Search for the cell housing the specified text and yield its (X, Y) center coordinate. 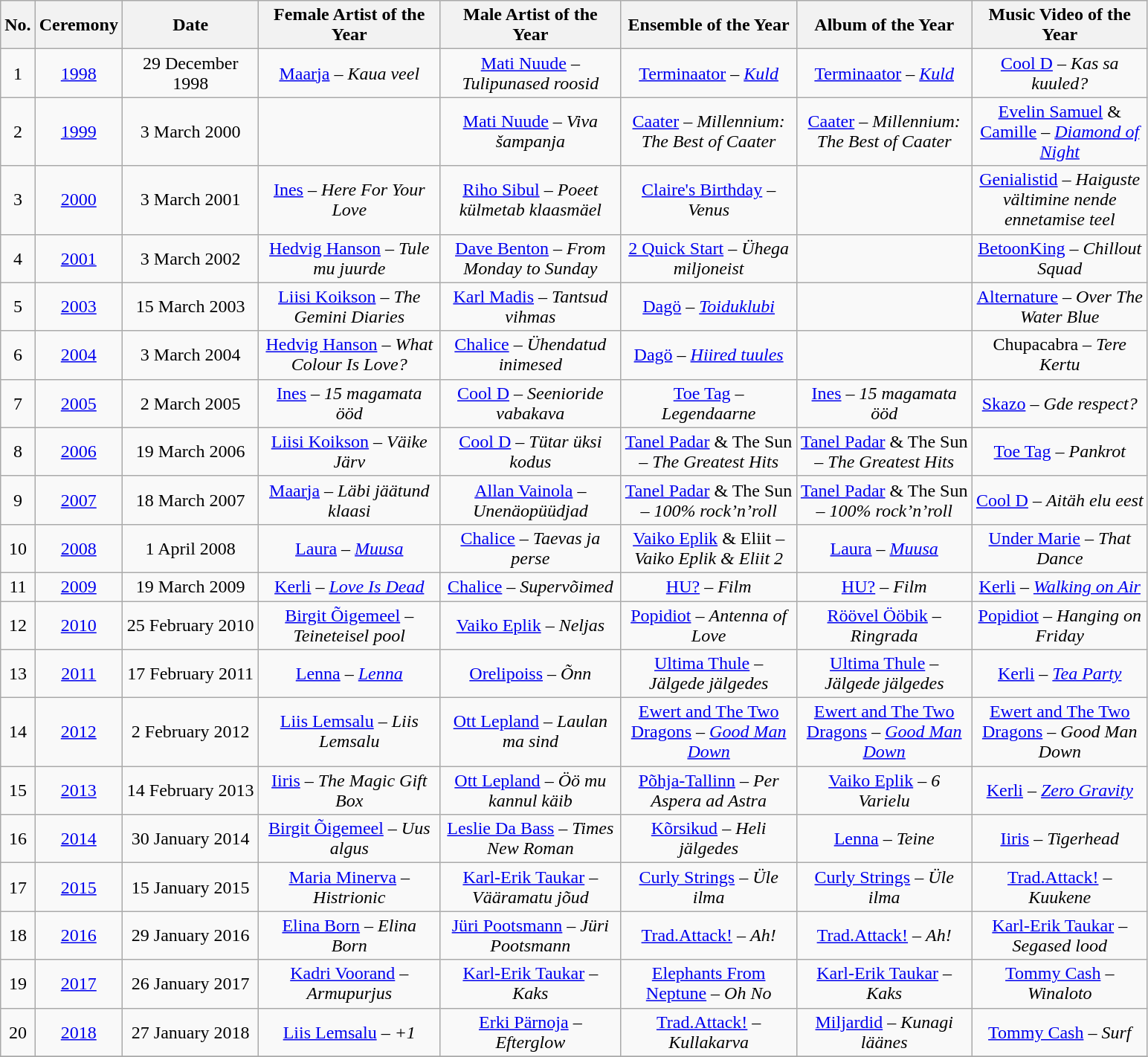
15 January 2015 (190, 888)
Elina Born – Elina Born (349, 935)
2015 (79, 888)
29 January 2016 (190, 935)
2017 (79, 984)
2006 (79, 452)
3 (18, 200)
Liisi Koikson – Väike Järv (349, 452)
Lenna – Teine (884, 838)
Leslie Da Bass – Times New Roman (531, 838)
Kadri Voorand – Armupurjus (349, 984)
27 January 2018 (190, 1032)
Chalice – Supervõimed (531, 586)
3 March 2001 (190, 200)
Genialistid – Haiguste vältimine nende ennetamise teel (1060, 200)
18 March 2007 (190, 500)
13 (18, 673)
2 (18, 132)
Female Artist of the Year (349, 25)
26 January 2017 (190, 984)
Maarja – Läbi jäätund klaasi (349, 500)
Mati Nuude – Viva šampanja (531, 132)
Liis Lemsalu – +1 (349, 1032)
Erki Pärnoja – Efterglow (531, 1032)
Jüri Pootsmann – Jüri Pootsmann (531, 935)
Kerli – Walking on Air (1060, 586)
Maria Minerva – Histrionic (349, 888)
Music Video of the Year (1060, 25)
Dagö – Toiduklubi (709, 306)
25 February 2010 (190, 624)
2008 (79, 549)
Karl-Erik Taukar – Vääramatu jõud (531, 888)
2 Quick Start – Ühega miljoneist (709, 259)
2016 (79, 935)
Kerli – Zero Gravity (1060, 791)
Birgit Õigemeel – Uus algus (349, 838)
Ines – Here For Your Love (349, 200)
Ott Lepland – Öö mu kannul käib (531, 791)
Mati Nuude – Tulipunased roosid (531, 73)
Claire's Birthday – Venus (709, 200)
Kerli – Love Is Dead (349, 586)
Evelin Samuel & Camille – Diamond of Night (1060, 132)
2014 (79, 838)
Birgit Õigemeel – Teineteisel pool (349, 624)
Ceremony (79, 25)
Kerli – Tea Party (1060, 673)
Dave Benton – From Monday to Sunday (531, 259)
Alternature – Over The Water Blue (1060, 306)
1 (18, 73)
Iiris – The Magic Gift Box (349, 791)
Karl Madis – Tantsud vihmas (531, 306)
Liisi Koikson – The Gemini Diaries (349, 306)
Vaiko Eplik & Eliit – Vaiko Eplik & Eliit 2 (709, 549)
2012 (79, 732)
Popidiot – Antenna of Love (709, 624)
19 (18, 984)
Ensemble of the Year (709, 25)
Lenna – Lenna (349, 673)
20 (18, 1032)
10 (18, 549)
Popidiot – Hanging on Friday (1060, 624)
16 (18, 838)
Trad.Attack! – Kuukene (1060, 888)
2000 (79, 200)
Liis Lemsalu – Liis Lemsalu (349, 732)
3 March 2004 (190, 355)
Male Artist of the Year (531, 25)
Skazo – Gde respect? (1060, 403)
11 (18, 586)
17 (18, 888)
17 February 2011 (190, 673)
BetoonKing – Chillout Squad (1060, 259)
1 April 2008 (190, 549)
2010 (79, 624)
Toe Tag – Legendaarne (709, 403)
2005 (79, 403)
Date (190, 25)
1998 (79, 73)
Elephants From Neptune – Oh No (709, 984)
Chalice – Taevas ja perse (531, 549)
2009 (79, 586)
Karl-Erik Taukar – Segased lood (1060, 935)
Miljardid – Kunagi läänes (884, 1032)
12 (18, 624)
14 February 2013 (190, 791)
Orelipoiss – Õnn (531, 673)
Vaiko Eplik – Neljas (531, 624)
Cool D – Tütar üksi kodus (531, 452)
Tommy Cash – Surf (1060, 1032)
Hedvig Hanson – Tule mu juurde (349, 259)
Chupacabra – Tere Kertu (1060, 355)
3 March 2002 (190, 259)
2007 (79, 500)
Riho Sibul – Poeet külmetab klaasmäel (531, 200)
18 (18, 935)
Kõrsikud – Heli jälgedes (709, 838)
30 January 2014 (190, 838)
Cool D – Kas sa kuuled? (1060, 73)
Trad.Attack! – Kullakarva (709, 1032)
Album of the Year (884, 25)
19 March 2006 (190, 452)
Under Marie – That Dance (1060, 549)
2003 (79, 306)
2011 (79, 673)
2001 (79, 259)
No. (18, 25)
4 (18, 259)
8 (18, 452)
Tommy Cash – Winaloto (1060, 984)
Toe Tag – Pankrot (1060, 452)
2004 (79, 355)
Allan Vainola – Unenäopüüdjad (531, 500)
9 (18, 500)
Cool D – Seenioride vabakava (531, 403)
2 February 2012 (190, 732)
6 (18, 355)
2 March 2005 (190, 403)
Maarja – Kaua veel (349, 73)
Iiris – Tigerhead (1060, 838)
Põhja-Tallinn – Per Aspera ad Astra (709, 791)
2018 (79, 1032)
7 (18, 403)
15 (18, 791)
1999 (79, 132)
Ott Lepland – Laulan ma sind (531, 732)
19 March 2009 (190, 586)
Chalice – Ühendatud inimesed (531, 355)
Röövel Ööbik – Ringrada (884, 624)
Cool D – Aitäh elu eest (1060, 500)
Hedvig Hanson – What Colour Is Love? (349, 355)
5 (18, 306)
29 December 1998 (190, 73)
14 (18, 732)
3 March 2000 (190, 132)
Dagö – Hiired tuules (709, 355)
2013 (79, 791)
Vaiko Eplik – 6 Varielu (884, 791)
15 March 2003 (190, 306)
